Extract the [x, y] coordinate from the center of the cell holding the provided text.  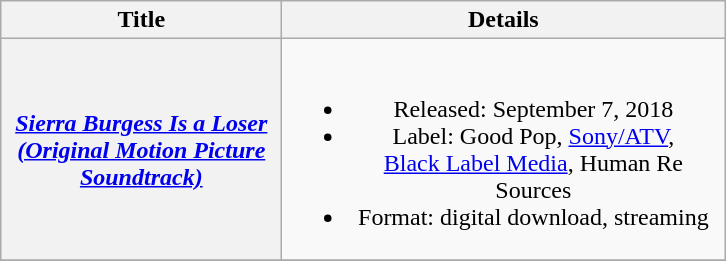
Details [504, 20]
Title [142, 20]
Released: September 7, 2018Label: Good Pop, Sony/ATV,Black Label Media, Human Re SourcesFormat: digital download, streaming [504, 150]
Sierra Burgess Is a Loser(Original Motion Picture Soundtrack) [142, 150]
